For the text-containing cell, return its midpoint in [X, Y] coordinate format. 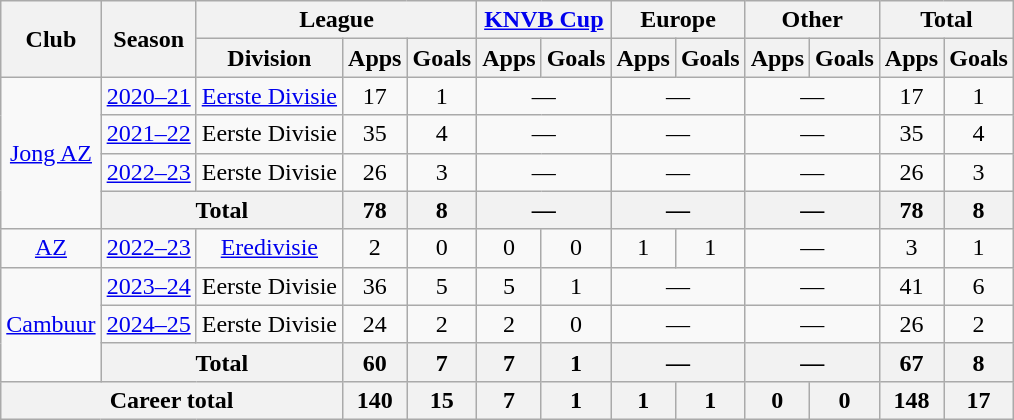
41 [911, 286]
24 [375, 324]
2021–22 [148, 134]
Europe [678, 20]
Jong AZ [51, 153]
AZ [51, 248]
140 [375, 400]
2024–25 [148, 324]
36 [375, 286]
Cambuur [51, 324]
60 [375, 362]
15 [442, 400]
148 [911, 400]
League [336, 20]
2020–21 [148, 96]
Other [812, 20]
Eredivisie [269, 248]
Career total [172, 400]
2023–24 [148, 286]
Division [269, 58]
Club [51, 39]
Season [148, 39]
67 [911, 362]
6 [979, 286]
KNVB Cup [544, 20]
